Identify which cell holds the provided text, then report its [x, y] central coordinate. 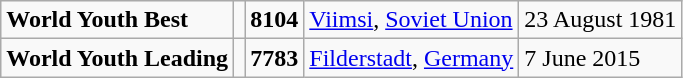
8104 [274, 20]
World Youth Leading [118, 58]
7783 [274, 58]
Filderstadt, Germany [412, 58]
7 June 2015 [600, 58]
23 August 1981 [600, 20]
World Youth Best [118, 20]
Viimsi, Soviet Union [412, 20]
